Return the (X, Y) coordinate for the center point of the cell that contains the specified text.  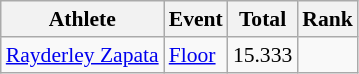
Athlete (82, 19)
Rayderley Zapata (82, 55)
15.333 (262, 55)
Total (262, 19)
Event (196, 19)
Rank (328, 19)
Floor (196, 55)
